Output the (x, y) coordinate of the center of the cell containing the given text.  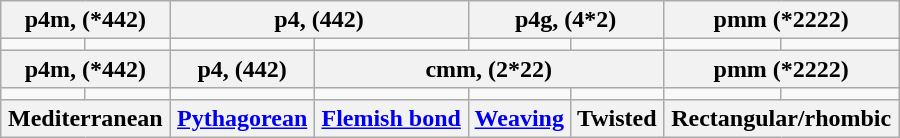
Mediterranean (86, 118)
Twisted (618, 118)
Flemish bond (391, 118)
p4g, (4*2) (566, 20)
Weaving (520, 118)
Rectangular/rhombic (781, 118)
cmm, (2*22) (488, 69)
Pythagorean (242, 118)
